From the cell containing the given text, extract its center point as (x, y) coordinate. 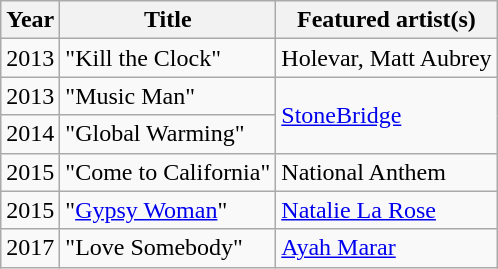
"Come to California" (168, 172)
2014 (30, 134)
2017 (30, 248)
Featured artist(s) (386, 20)
Holevar, Matt Aubrey (386, 58)
"Kill the Clock" (168, 58)
National Anthem (386, 172)
"Gypsy Woman" (168, 210)
"Love Somebody" (168, 248)
"Global Warming" (168, 134)
Ayah Marar (386, 248)
Natalie La Rose (386, 210)
Title (168, 20)
"Music Man" (168, 96)
Year (30, 20)
StoneBridge (386, 115)
